Search for the cell housing the specified text and yield its [X, Y] center coordinate. 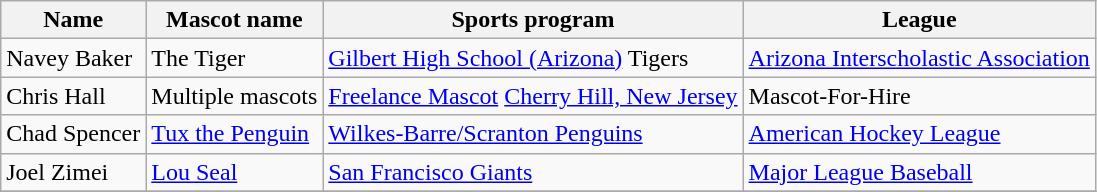
Tux the Penguin [234, 134]
Joel Zimei [74, 172]
League [919, 20]
San Francisco Giants [533, 172]
Multiple mascots [234, 96]
Arizona Interscholastic Association [919, 58]
Mascot-For-Hire [919, 96]
Sports program [533, 20]
American Hockey League [919, 134]
Lou Seal [234, 172]
Mascot name [234, 20]
Chad Spencer [74, 134]
Navey Baker [74, 58]
Name [74, 20]
Chris Hall [74, 96]
Major League Baseball [919, 172]
Freelance Mascot Cherry Hill, New Jersey [533, 96]
Gilbert High School (Arizona) Tigers [533, 58]
The Tiger [234, 58]
Wilkes-Barre/Scranton Penguins [533, 134]
